Return [X, Y] of the center of cell containing provided text 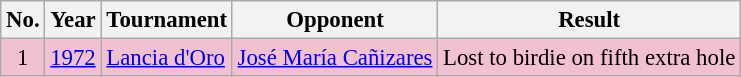
Year [73, 20]
Result [590, 20]
Lancia d'Oro [166, 58]
1 [23, 58]
Lost to birdie on fifth extra hole [590, 58]
José María Cañizares [334, 58]
No. [23, 20]
1972 [73, 58]
Opponent [334, 20]
Tournament [166, 20]
